For the text-containing cell, return its midpoint in [x, y] coordinate format. 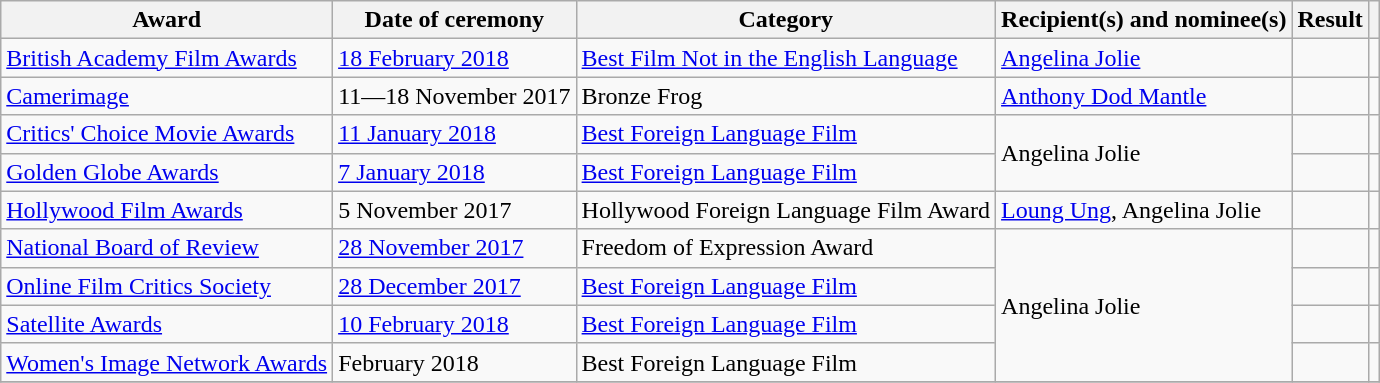
10 February 2018 [454, 324]
Satellite Awards [167, 324]
Best Film Not in the English Language [786, 58]
Date of ceremony [454, 20]
Bronze Frog [786, 96]
18 February 2018 [454, 58]
Hollywood Film Awards [167, 210]
Category [786, 20]
11 January 2018 [454, 134]
Golden Globe Awards [167, 172]
National Board of Review [167, 248]
28 December 2017 [454, 286]
7 January 2018 [454, 172]
February 2018 [454, 362]
28 November 2017 [454, 248]
Anthony Dod Mantle [1144, 96]
11—18 November 2017 [454, 96]
Recipient(s) and nominee(s) [1144, 20]
Result [1330, 20]
Online Film Critics Society [167, 286]
Loung Ung, Angelina Jolie [1144, 210]
Hollywood Foreign Language Film Award [786, 210]
Critics' Choice Movie Awards [167, 134]
5 November 2017 [454, 210]
Award [167, 20]
Camerimage [167, 96]
Freedom of Expression Award [786, 248]
British Academy Film Awards [167, 58]
Women's Image Network Awards [167, 362]
